Return [x, y] of the center of cell containing provided text 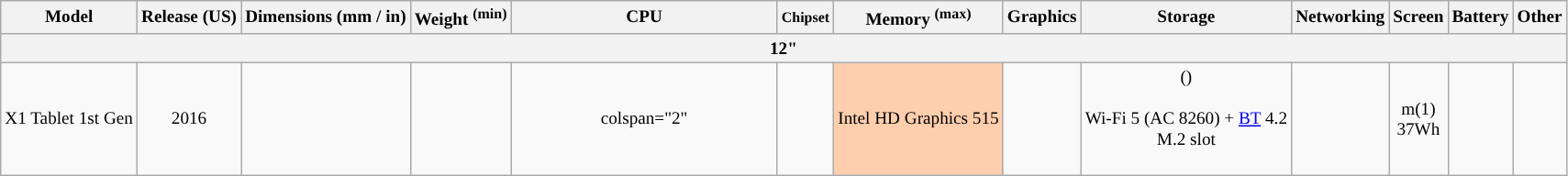
Chipset [806, 18]
Other [1540, 18]
Battery [1481, 18]
Model [70, 18]
Dimensions (mm / in) [327, 18]
Memory (max) [919, 18]
Weight (min) [461, 18]
Graphics [1042, 18]
Networking [1340, 18]
Screen [1418, 18]
2016 [189, 119]
Storage [1185, 18]
12" [784, 49]
m(1)37Wh [1418, 119]
()Wi-Fi 5 (AC 8260) + BT 4.2 M.2 slot [1185, 119]
Intel HD Graphics 515 [919, 119]
colspan="2" [644, 119]
X1 Tablet 1st Gen [70, 119]
CPU [644, 18]
Release (US) [189, 18]
